Return the (x, y) coordinate for the center point of the cell that contains the specified text.  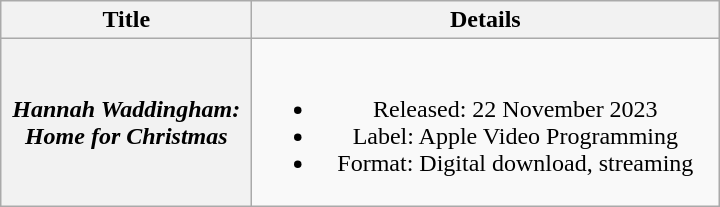
Title (126, 20)
Hannah Waddingham: Home for Christmas (126, 122)
Released: 22 November 2023Label: Apple Video ProgrammingFormat: Digital download, streaming (486, 122)
Details (486, 20)
